Extract the (x, y) coordinate from the center of the cell holding the provided text.  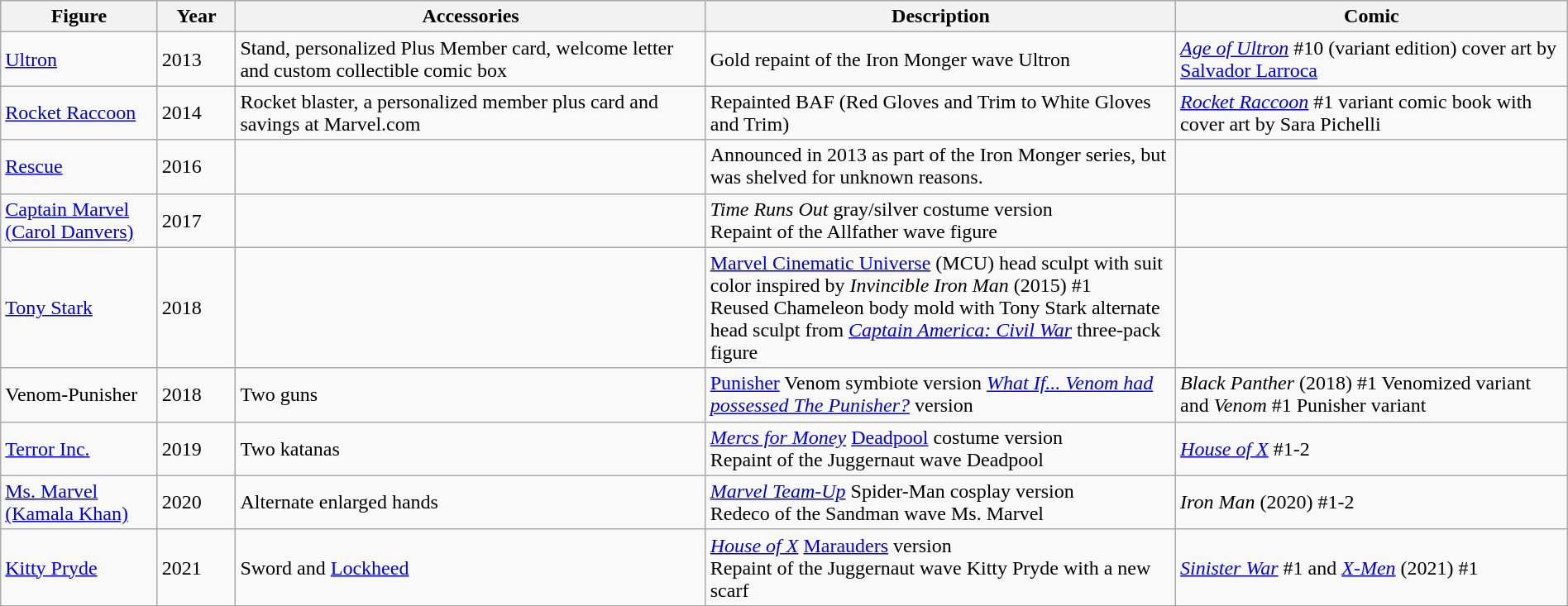
Figure (79, 17)
2020 (197, 503)
Venom-Punisher (79, 395)
Alternate enlarged hands (471, 503)
Announced in 2013 as part of the Iron Monger series, but was shelved for unknown reasons. (940, 167)
2021 (197, 567)
Two katanas (471, 448)
Tony Stark (79, 308)
Repainted BAF (Red Gloves and Trim to White Gloves and Trim) (940, 112)
Sword and Lockheed (471, 567)
Punisher Venom symbiote version What If... Venom had possessed The Punisher? version (940, 395)
Marvel Team-Up Spider-Man cosplay versionRedeco of the Sandman wave Ms. Marvel (940, 503)
2016 (197, 167)
Comic (1372, 17)
Kitty Pryde (79, 567)
Ultron (79, 60)
Captain Marvel (Carol Danvers) (79, 220)
2013 (197, 60)
Accessories (471, 17)
Terror Inc. (79, 448)
2017 (197, 220)
Mercs for Money Deadpool costume versionRepaint of the Juggernaut wave Deadpool (940, 448)
Black Panther (2018) #1 Venomized variant and Venom #1 Punisher variant (1372, 395)
Iron Man (2020) #1-2 (1372, 503)
Rocket Raccoon (79, 112)
Rocket Raccoon #1 variant comic book with cover art by Sara Pichelli (1372, 112)
Gold repaint of the Iron Monger wave Ultron (940, 60)
Time Runs Out gray/silver costume versionRepaint of the Allfather wave figure (940, 220)
Age of Ultron #10 (variant edition) cover art by Salvador Larroca (1372, 60)
Rescue (79, 167)
Stand, personalized Plus Member card, welcome letter and custom collectible comic box (471, 60)
House of X #1-2 (1372, 448)
Description (940, 17)
Rocket blaster, a personalized member plus card and savings at Marvel.com (471, 112)
2019 (197, 448)
2014 (197, 112)
Sinister War #1 and X-Men (2021) #1 (1372, 567)
Year (197, 17)
House of X Marauders versionRepaint of the Juggernaut wave Kitty Pryde with a new scarf (940, 567)
Ms. Marvel (Kamala Khan) (79, 503)
Two guns (471, 395)
